Locate the cell with the specified text and output its (x, y) center coordinate. 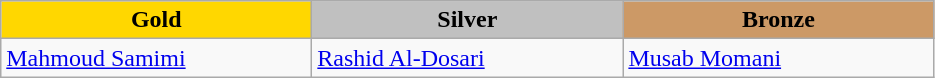
Rashid Al-Dosari (468, 58)
Gold (156, 20)
Mahmoud Samimi (156, 58)
Musab Momani (778, 58)
Bronze (778, 20)
Silver (468, 20)
